Scan for the cell matching the given text and deliver its [X, Y] coordinate at center. 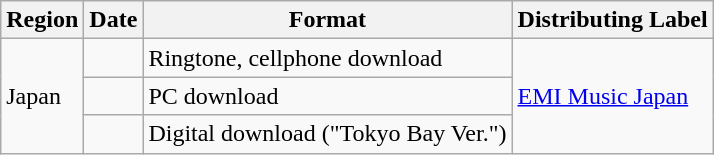
Region [42, 20]
PC download [328, 96]
Distributing Label [612, 20]
Date [114, 20]
Ringtone, cellphone download [328, 58]
Digital download ("Tokyo Bay Ver.") [328, 134]
Format [328, 20]
Japan [42, 96]
EMI Music Japan [612, 96]
